For the text-containing cell, return its midpoint in [X, Y] coordinate format. 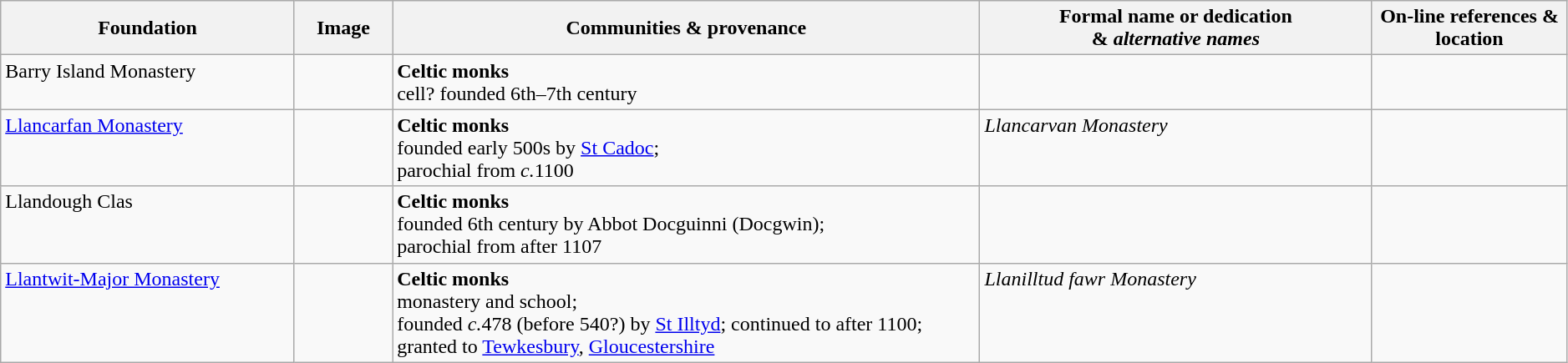
Llandough Clas [148, 224]
Llancarfan Monastery [148, 148]
Foundation [148, 28]
Celtic monksfounded 6th century by Abbot Docguinni (Docgwin);parochial from after 1107 [687, 224]
Formal name or dedication & alternative names [1176, 28]
Llantwit-Major Monastery [148, 312]
Image [343, 28]
Llancarvan Monastery [1176, 148]
Celtic monksfounded early 500s by St Cadoc;parochial from c.1100 [687, 148]
Barry Island Monastery [148, 82]
Llanilltud fawr Monastery [1176, 312]
Communities & provenance [687, 28]
Celtic monksmonastery and school;founded c.478 (before 540?) by St Illtyd; continued to after 1100;granted to Tewkesbury, Gloucestershire [687, 312]
Celtic monkscell? founded 6th–7th century [687, 82]
On-line references & location [1469, 28]
